Pinpoint the cell where the given text exists, returning its (X, Y) midpoint coordinate. 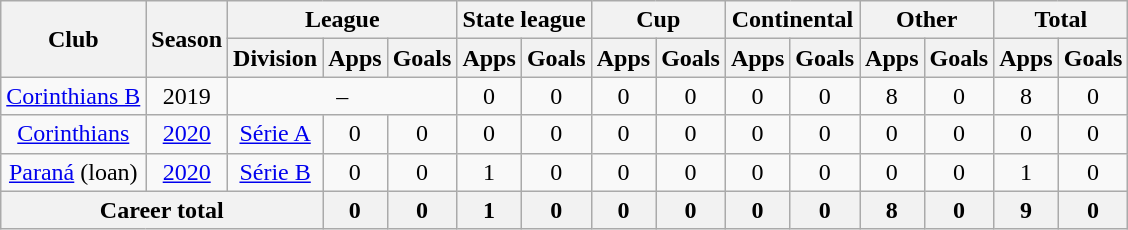
State league (524, 20)
– (342, 96)
Corinthians B (74, 96)
Cup (658, 20)
9 (1026, 210)
2019 (187, 96)
Club (74, 39)
Corinthians (74, 134)
Série B (276, 172)
Other (927, 20)
Paraná (loan) (74, 172)
Division (276, 58)
League (342, 20)
Série A (276, 134)
Total (1061, 20)
Season (187, 39)
Continental (792, 20)
Career total (162, 210)
